Return [X, Y] of the center of cell containing provided text 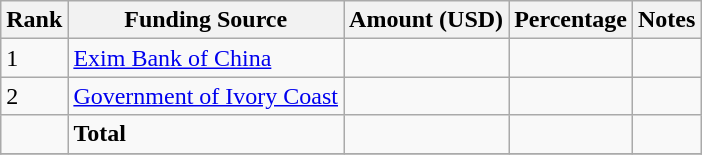
1 [34, 58]
Total [206, 134]
Percentage [571, 20]
2 [34, 96]
Rank [34, 20]
Amount (USD) [426, 20]
Exim Bank of China [206, 58]
Notes [666, 20]
Funding Source [206, 20]
Government of Ivory Coast [206, 96]
